Detect which cell encompasses the target text, then output its (X, Y) center coordinate. 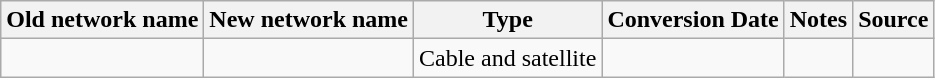
Conversion Date (693, 20)
Notes (818, 20)
New network name (309, 20)
Old network name (102, 20)
Source (894, 20)
Type (508, 20)
Cable and satellite (508, 58)
